Provide the [x, y] coordinate of the cell's center where the given text is located.  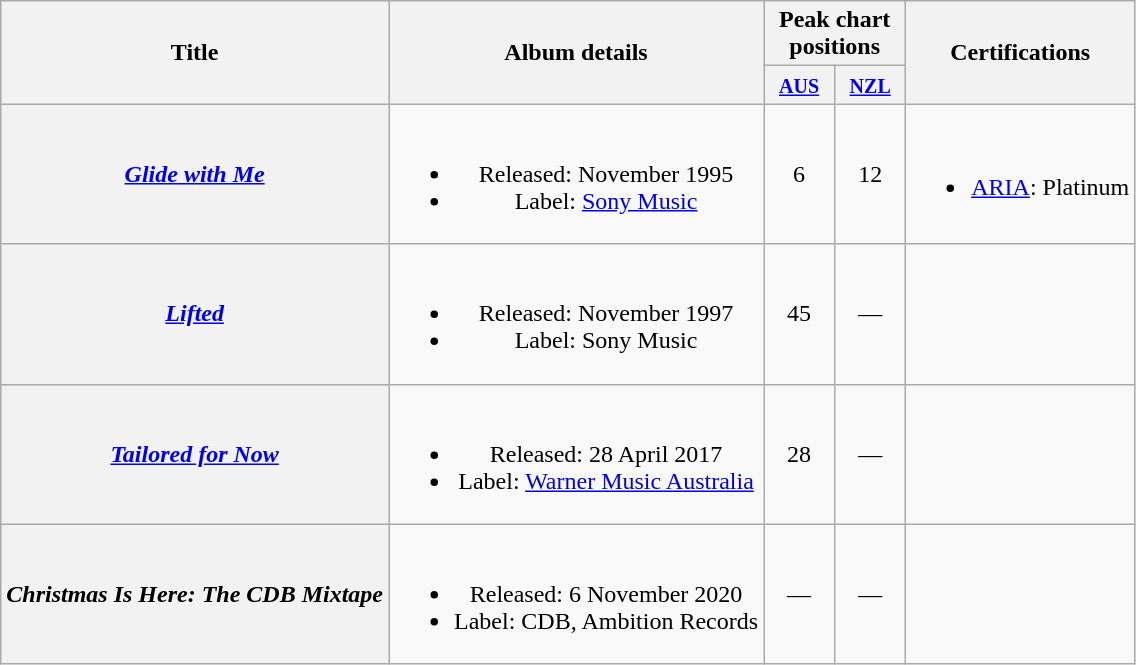
Released: 6 November 2020Label: CDB, Ambition Records [576, 594]
45 [800, 314]
Peak chart positions [835, 34]
Title [195, 52]
6 [800, 174]
Released: 28 April 2017Label: Warner Music Australia [576, 454]
28 [800, 454]
NZL [870, 85]
Tailored for Now [195, 454]
Album details [576, 52]
Released: November 1995Label: Sony Music [576, 174]
ARIA: Platinum [1020, 174]
Certifications [1020, 52]
Released: November 1997Label: Sony Music [576, 314]
Lifted [195, 314]
12 [870, 174]
Christmas Is Here: The CDB Mixtape [195, 594]
AUS [800, 85]
Glide with Me [195, 174]
